For the text-containing cell, return its midpoint in [x, y] coordinate format. 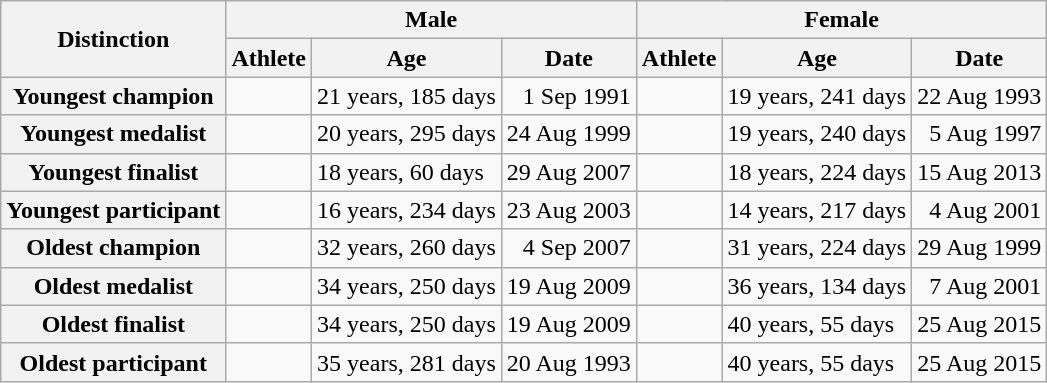
5 Aug 1997 [980, 134]
29 Aug 2007 [568, 172]
16 years, 234 days [407, 210]
14 years, 217 days [817, 210]
Youngest champion [114, 96]
29 Aug 1999 [980, 248]
Youngest medalist [114, 134]
19 years, 240 days [817, 134]
35 years, 281 days [407, 362]
20 years, 295 days [407, 134]
Youngest participant [114, 210]
24 Aug 1999 [568, 134]
4 Sep 2007 [568, 248]
Oldest finalist [114, 324]
21 years, 185 days [407, 96]
Oldest champion [114, 248]
Distinction [114, 39]
Oldest medalist [114, 286]
19 years, 241 days [817, 96]
1 Sep 1991 [568, 96]
15 Aug 2013 [980, 172]
Oldest participant [114, 362]
22 Aug 1993 [980, 96]
7 Aug 2001 [980, 286]
4 Aug 2001 [980, 210]
23 Aug 2003 [568, 210]
20 Aug 1993 [568, 362]
36 years, 134 days [817, 286]
32 years, 260 days [407, 248]
18 years, 60 days [407, 172]
Female [841, 20]
31 years, 224 days [817, 248]
Youngest finalist [114, 172]
18 years, 224 days [817, 172]
Male [431, 20]
